Return the [x, y] coordinate for the center point of the cell that contains the specified text.  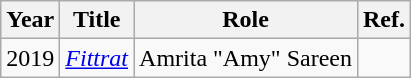
Year [30, 20]
Ref. [384, 20]
Amrita "Amy" Sareen [246, 58]
Fittrat [97, 58]
Role [246, 20]
2019 [30, 58]
Title [97, 20]
